Capture the cell that displays the provided text and extract its [x, y] central coordinate. 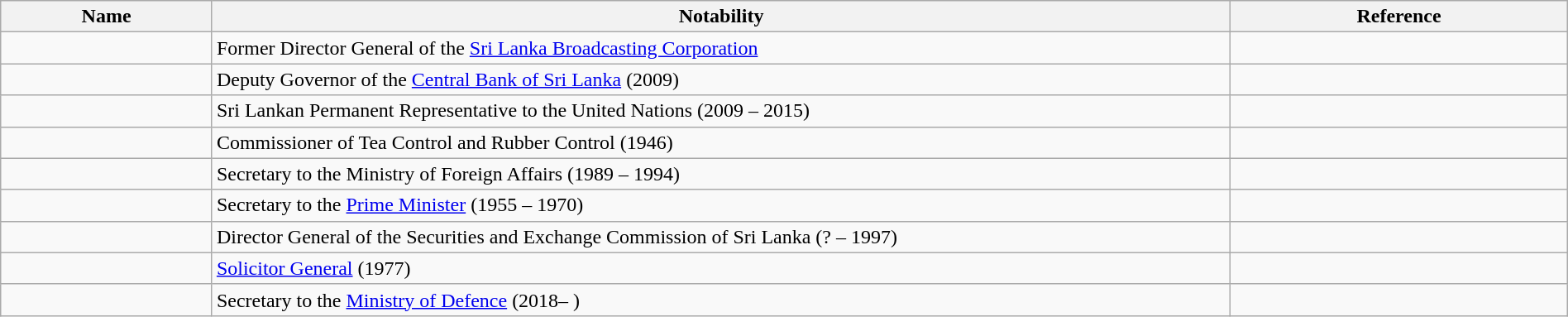
Reference [1399, 17]
Former Director General of the Sri Lanka Broadcasting Corporation [721, 48]
Name [107, 17]
Commissioner of Tea Control and Rubber Control (1946) [721, 142]
Solicitor General (1977) [721, 268]
Deputy Governor of the Central Bank of Sri Lanka (2009) [721, 79]
Secretary to the Ministry of Defence (2018– ) [721, 300]
Secretary to the Prime Minister (1955 – 1970) [721, 205]
Sri Lankan Permanent Representative to the United Nations (2009 – 2015) [721, 111]
Director General of the Securities and Exchange Commission of Sri Lanka (? – 1997) [721, 237]
Secretary to the Ministry of Foreign Affairs (1989 – 1994) [721, 174]
Notability [721, 17]
